Locate the cell with the specified text and output its [X, Y] center coordinate. 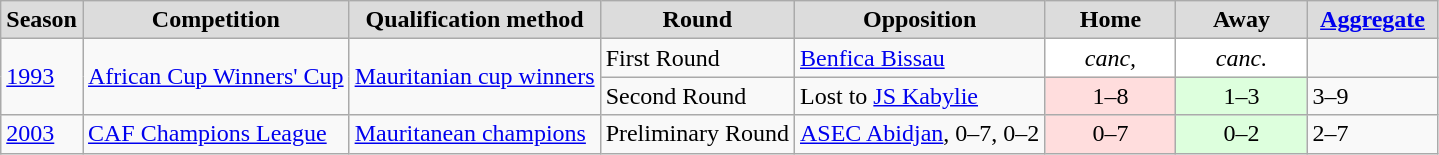
Season [42, 20]
Qualification method [474, 20]
CAF Champions League [216, 134]
ASEC Abidjan, 0–7, 0–2 [919, 134]
Mauritanean champions [474, 134]
Away [1242, 20]
2003 [42, 134]
0–7 [1110, 134]
Preliminary Round [697, 134]
1–8 [1110, 96]
First Round [697, 58]
Opposition [919, 20]
Home [1110, 20]
Second Round [697, 96]
Lost to JS Kabylie [919, 96]
Competition [216, 20]
Aggregate [1372, 20]
Benfica Bissau [919, 58]
canc, [1110, 58]
Round [697, 20]
1–3 [1242, 96]
3–9 [1372, 96]
canc. [1242, 58]
1993 [42, 77]
Mauritanian cup winners [474, 77]
2–7 [1372, 134]
0–2 [1242, 134]
African Cup Winners' Cup [216, 77]
